Return the [x, y] coordinate for the center point of the cell that contains the specified text.  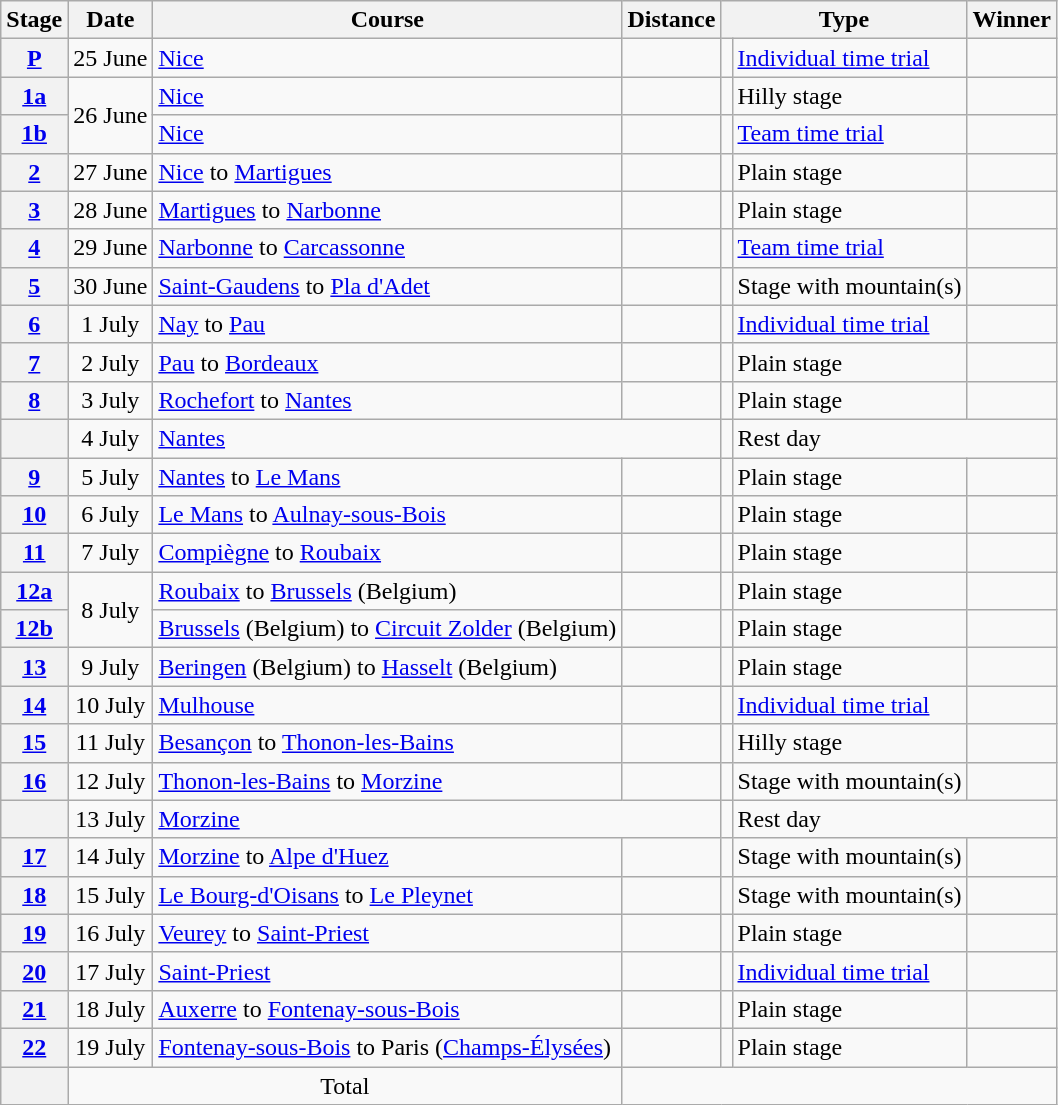
9 [34, 477]
10 [34, 515]
25 June [110, 58]
29 June [110, 248]
Type [844, 20]
Roubaix to Brussels (Belgium) [388, 591]
9 July [110, 667]
17 [34, 857]
Winner [1012, 20]
19 [34, 933]
1b [34, 134]
8 July [110, 610]
Morzine to Alpe d'Huez [388, 857]
Beringen (Belgium) to Hasselt (Belgium) [388, 667]
Saint-Gaudens to Pla d'Adet [388, 286]
20 [34, 971]
Mulhouse [388, 705]
Le Mans to Aulnay-sous-Bois [388, 515]
7 [34, 362]
Nay to Pau [388, 324]
Fontenay-sous-Bois to Paris (Champs-Élysées) [388, 1047]
5 July [110, 477]
3 July [110, 400]
Besançon to Thonon-les-Bains [388, 743]
28 June [110, 210]
15 July [110, 895]
27 June [110, 172]
Stage [34, 20]
6 [34, 324]
30 June [110, 286]
14 [34, 705]
10 July [110, 705]
1a [34, 96]
19 July [110, 1047]
7 July [110, 553]
6 July [110, 515]
Auxerre to Fontenay-sous-Bois [388, 1009]
11 [34, 553]
Martigues to Narbonne [388, 210]
Compiègne to Roubaix [388, 553]
2 [34, 172]
Nice to Martigues [388, 172]
P [34, 58]
Brussels (Belgium) to Circuit Zolder (Belgium) [388, 629]
12a [34, 591]
4 July [110, 438]
12b [34, 629]
2 July [110, 362]
Date [110, 20]
16 July [110, 933]
Pau to Bordeaux [388, 362]
Rochefort to Nantes [388, 400]
26 June [110, 115]
13 [34, 667]
Saint-Priest [388, 971]
1 July [110, 324]
Veurey to Saint-Priest [388, 933]
Le Bourg-d'Oisans to Le Pleynet [388, 895]
16 [34, 781]
18 [34, 895]
Total [345, 1085]
17 July [110, 971]
5 [34, 286]
3 [34, 210]
Nantes to Le Mans [388, 477]
15 [34, 743]
Distance [672, 20]
8 [34, 400]
11 July [110, 743]
Narbonne to Carcassonne [388, 248]
4 [34, 248]
12 July [110, 781]
Morzine [437, 819]
18 July [110, 1009]
21 [34, 1009]
22 [34, 1047]
Course [388, 20]
Nantes [437, 438]
Thonon-les-Bains to Morzine [388, 781]
14 July [110, 857]
13 July [110, 819]
